Provide the [X, Y] coordinate of the cell's center where the given text is located.  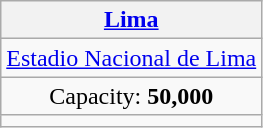
Lima [132, 20]
Capacity: 50,000 [132, 96]
Estadio Nacional de Lima [132, 58]
